Output the [X, Y] coordinate of the center of the cell containing the given text.  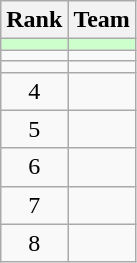
8 [34, 243]
Team [102, 20]
7 [34, 205]
6 [34, 167]
4 [34, 91]
Rank [34, 20]
5 [34, 129]
